Extract the (X, Y) coordinate from the center of the cell holding the provided text.  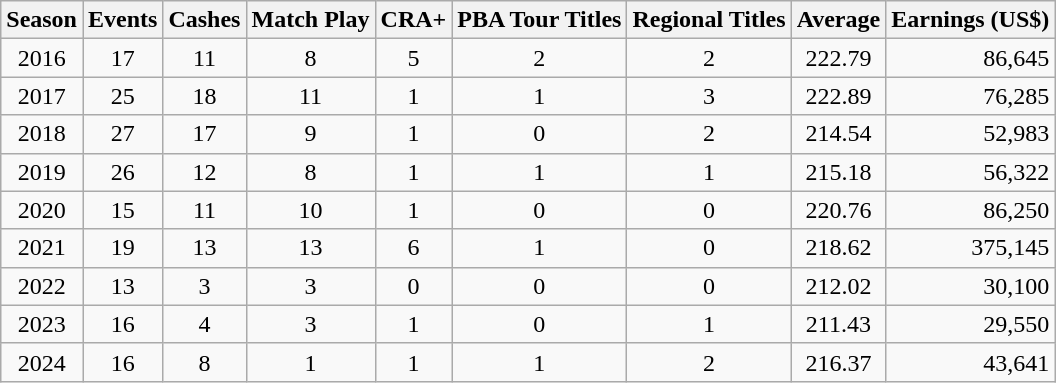
19 (122, 248)
18 (204, 96)
12 (204, 172)
2020 (42, 210)
27 (122, 134)
215.18 (838, 172)
222.79 (838, 58)
2017 (42, 96)
222.89 (838, 96)
Season (42, 20)
10 (310, 210)
218.62 (838, 248)
Match Play (310, 20)
5 (414, 58)
PBA Tour Titles (540, 20)
25 (122, 96)
2023 (42, 324)
29,550 (970, 324)
2016 (42, 58)
9 (310, 134)
4 (204, 324)
Events (122, 20)
212.02 (838, 286)
375,145 (970, 248)
43,641 (970, 362)
2019 (42, 172)
211.43 (838, 324)
15 (122, 210)
56,322 (970, 172)
220.76 (838, 210)
76,285 (970, 96)
214.54 (838, 134)
2022 (42, 286)
2018 (42, 134)
Average (838, 20)
52,983 (970, 134)
CRA+ (414, 20)
30,100 (970, 286)
Earnings (US$) (970, 20)
2021 (42, 248)
86,250 (970, 210)
Regional Titles (709, 20)
6 (414, 248)
86,645 (970, 58)
2024 (42, 362)
26 (122, 172)
216.37 (838, 362)
Cashes (204, 20)
